Determine the (X, Y) coordinate at the center of the cell enclosing the given text.  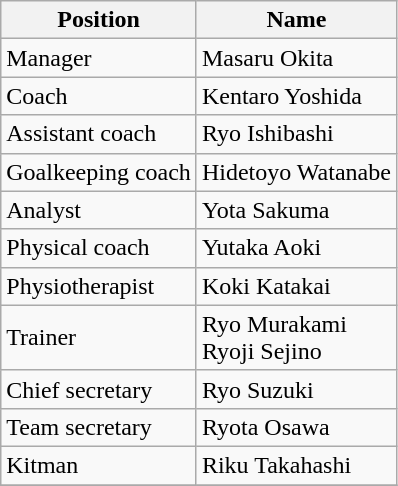
Kentaro Yoshida (296, 96)
Team secretary (99, 427)
Chief secretary (99, 389)
Ryota Osawa (296, 427)
Physical coach (99, 248)
Ryo Murakami Ryoji Sejino (296, 338)
Yota Sakuma (296, 210)
Name (296, 20)
Masaru Okita (296, 58)
Physiotherapist (99, 286)
Assistant coach (99, 134)
Koki Katakai (296, 286)
Coach (99, 96)
Ryo Suzuki (296, 389)
Hidetoyo Watanabe (296, 172)
Trainer (99, 338)
Analyst (99, 210)
Riku Takahashi (296, 465)
Kitman (99, 465)
Yutaka Aoki (296, 248)
Ryo Ishibashi (296, 134)
Goalkeeping coach (99, 172)
Manager (99, 58)
Position (99, 20)
